Locate the cell with the specified text and output its [X, Y] center coordinate. 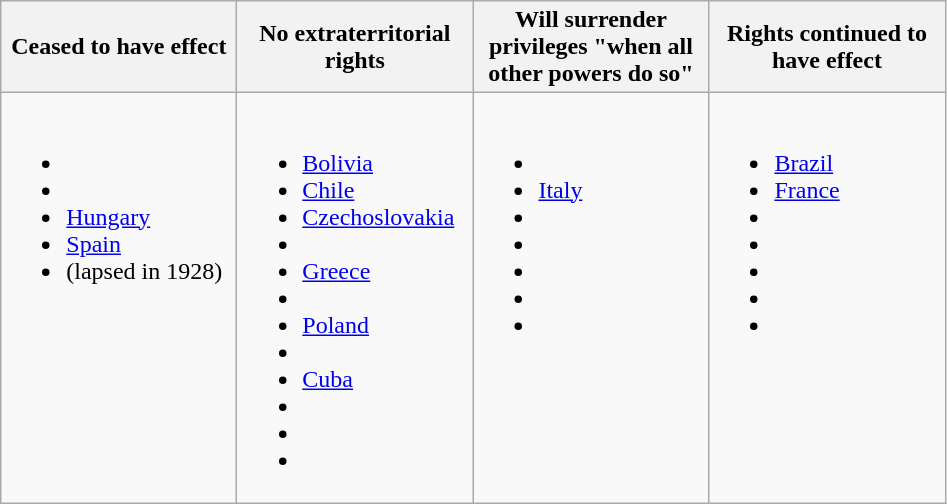
Hungary Spain (lapsed in 1928) [119, 298]
Rights continued to have effect [827, 47]
Will surrender privileges "when all other powers do so" [591, 47]
Brazil France [827, 298]
No extraterritorial rights [355, 47]
Ceased to have effect [119, 47]
Italy [591, 298]
Bolivia Chile Czechoslovakia Greece Poland Cuba [355, 298]
